Find where the given text appears and provide that cell's center as (x, y) coordinate. 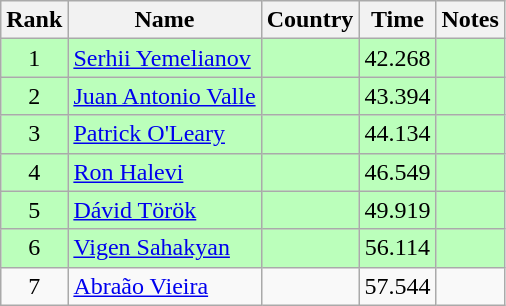
7 (34, 286)
49.919 (398, 210)
5 (34, 210)
Patrick O'Leary (164, 134)
57.544 (398, 286)
6 (34, 248)
3 (34, 134)
44.134 (398, 134)
Dávid Török (164, 210)
Vigen Sahakyan (164, 248)
42.268 (398, 58)
1 (34, 58)
Serhii Yemelianov (164, 58)
43.394 (398, 96)
Name (164, 20)
46.549 (398, 172)
Abraão Vieira (164, 286)
Country (310, 20)
4 (34, 172)
Time (398, 20)
Rank (34, 20)
Juan Antonio Valle (164, 96)
56.114 (398, 248)
2 (34, 96)
Notes (470, 20)
Ron Halevi (164, 172)
